Extract the [X, Y] coordinate from the center of the cell holding the provided text.  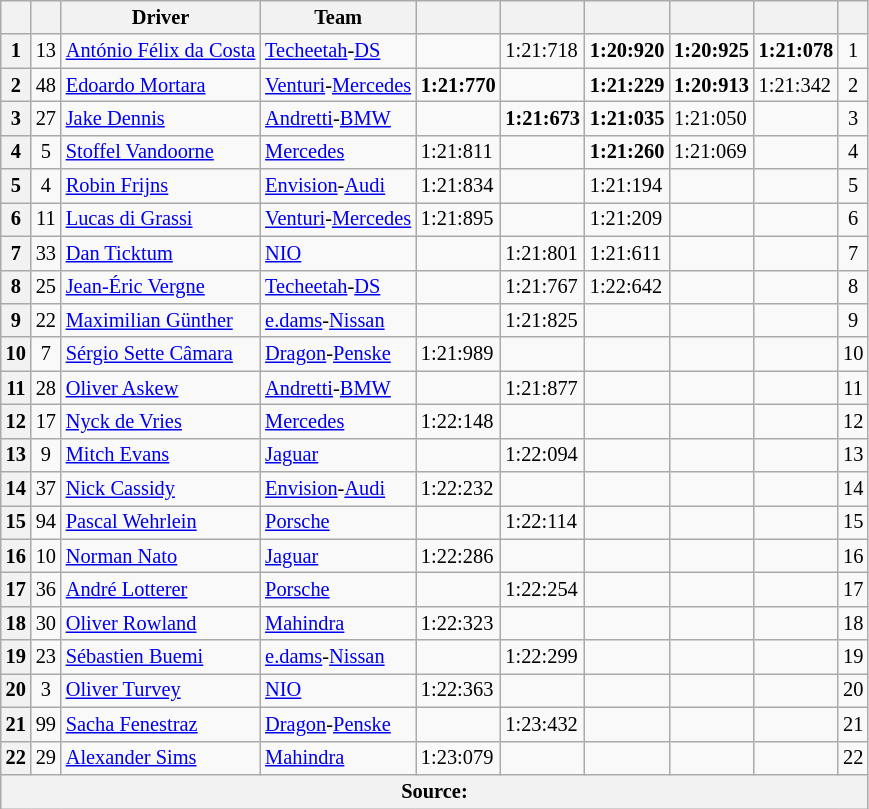
37 [46, 489]
1:21:767 [542, 287]
1:21:209 [627, 219]
1:22:232 [458, 489]
Mitch Evans [160, 455]
1:21:050 [711, 118]
1:22:286 [458, 556]
1:23:079 [458, 758]
1:21:895 [458, 219]
Pascal Wehrlein [160, 522]
Driver [160, 17]
Jake Dennis [160, 118]
27 [46, 118]
1:20:913 [711, 85]
1:22:114 [542, 522]
Norman Nato [160, 556]
1:23:432 [542, 724]
Source: [434, 791]
Nick Cassidy [160, 489]
Alexander Sims [160, 758]
Lucas di Grassi [160, 219]
Nyck de Vries [160, 421]
1:21:801 [542, 253]
1:21:989 [458, 354]
Dan Ticktum [160, 253]
1:21:877 [542, 388]
António Félix da Costa [160, 51]
André Lotterer [160, 589]
1:21:035 [627, 118]
1:21:811 [458, 152]
1:21:834 [458, 186]
23 [46, 657]
Stoffel Vandoorne [160, 152]
Oliver Askew [160, 388]
1:21:825 [542, 320]
1:22:363 [458, 690]
48 [46, 85]
Sacha Fenestraz [160, 724]
1:21:260 [627, 152]
36 [46, 589]
1:21:673 [542, 118]
1:20:920 [627, 51]
1:22:148 [458, 421]
1:22:254 [542, 589]
1:22:323 [458, 623]
33 [46, 253]
1:21:770 [458, 85]
1:22:094 [542, 455]
Maximilian Günther [160, 320]
1:21:718 [542, 51]
94 [46, 522]
1:21:611 [627, 253]
25 [46, 287]
Oliver Rowland [160, 623]
Team [338, 17]
1:22:642 [627, 287]
99 [46, 724]
Edoardo Mortara [160, 85]
1:21:078 [796, 51]
1:21:069 [711, 152]
Oliver Turvey [160, 690]
30 [46, 623]
29 [46, 758]
1:21:229 [627, 85]
28 [46, 388]
Sébastien Buemi [160, 657]
1:22:299 [542, 657]
1:21:194 [627, 186]
1:20:925 [711, 51]
Sérgio Sette Câmara [160, 354]
1:21:342 [796, 85]
Jean-Éric Vergne [160, 287]
Robin Frijns [160, 186]
